Extract the (X, Y) coordinate from the center of the cell holding the provided text.  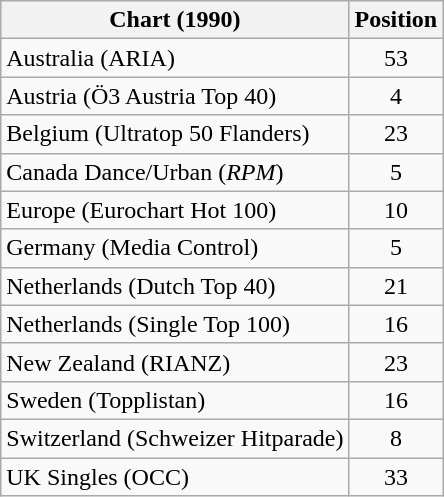
New Zealand (RIANZ) (175, 362)
Australia (ARIA) (175, 58)
Germany (Media Control) (175, 248)
Canada Dance/Urban (RPM) (175, 172)
10 (396, 210)
Sweden (Topplistan) (175, 400)
Chart (1990) (175, 20)
21 (396, 286)
Netherlands (Single Top 100) (175, 324)
UK Singles (OCC) (175, 477)
Austria (Ö3 Austria Top 40) (175, 96)
Europe (Eurochart Hot 100) (175, 210)
33 (396, 477)
8 (396, 438)
53 (396, 58)
4 (396, 96)
Belgium (Ultratop 50 Flanders) (175, 134)
Netherlands (Dutch Top 40) (175, 286)
Position (396, 20)
Switzerland (Schweizer Hitparade) (175, 438)
